Determine the (x, y) coordinate at the center of the cell enclosing the given text.  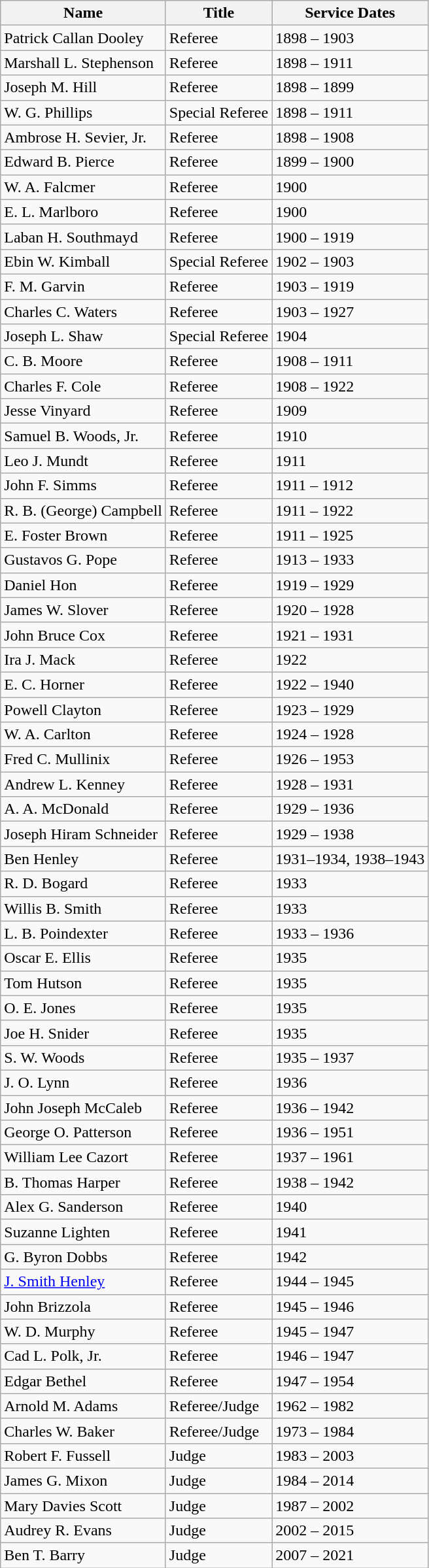
1926 – 1953 (351, 759)
1983 – 2003 (351, 1456)
1935 – 1937 (351, 1058)
1937 – 1961 (351, 1158)
Mary Davies Scott (84, 1505)
Daniel Hon (84, 585)
Tom Hutson (84, 983)
Charles W. Baker (84, 1431)
S. W. Woods (84, 1058)
1911 (351, 461)
William Lee Cazort (84, 1158)
John F. Simms (84, 486)
Robert F. Fussell (84, 1456)
1942 (351, 1257)
1909 (351, 411)
E. L. Marlboro (84, 212)
1908 – 1922 (351, 386)
Suzanne Lighten (84, 1232)
1920 – 1928 (351, 610)
1903 – 1927 (351, 312)
Service Dates (351, 13)
W. D. Murphy (84, 1331)
W. A. Carlton (84, 735)
R. D. Bogard (84, 884)
1922 (351, 659)
Willis B. Smith (84, 909)
1936 – 1951 (351, 1133)
John Bruce Cox (84, 635)
Patrick Callan Dooley (84, 38)
1933 – 1936 (351, 933)
1923 – 1929 (351, 709)
1922 – 1940 (351, 684)
1936 – 1942 (351, 1108)
Powell Clayton (84, 709)
E. Foster Brown (84, 535)
1919 – 1929 (351, 585)
George O. Patterson (84, 1133)
1898 – 1899 (351, 88)
L. B. Poindexter (84, 933)
1911 – 1912 (351, 486)
G. Byron Dobbs (84, 1257)
1898 – 1908 (351, 137)
W. G. Phillips (84, 112)
Gustavos G. Pope (84, 560)
1947 – 1954 (351, 1381)
1904 (351, 337)
1903 – 1919 (351, 286)
1929 – 1938 (351, 834)
R. B. (George) Campbell (84, 510)
Alex G. Sanderson (84, 1207)
Ira J. Mack (84, 659)
1928 – 1931 (351, 784)
W. A. Falcmer (84, 187)
1973 – 1984 (351, 1431)
1911 – 1922 (351, 510)
1944 – 1945 (351, 1282)
Leo J. Mundt (84, 461)
1946 – 1947 (351, 1356)
Laban H. Southmayd (84, 237)
Joe H. Snider (84, 1033)
Joseph Hiram Schneider (84, 834)
Joseph M. Hill (84, 88)
Jesse Vinyard (84, 411)
James W. Slover (84, 610)
Arnold M. Adams (84, 1406)
John Joseph McCaleb (84, 1108)
James G. Mixon (84, 1480)
1945 – 1947 (351, 1331)
1940 (351, 1207)
Title (218, 13)
1945 – 1946 (351, 1307)
F. M. Garvin (84, 286)
Marshall L. Stephenson (84, 63)
Andrew L. Kenney (84, 784)
John Brizzola (84, 1307)
A. A. McDonald (84, 809)
1984 – 2014 (351, 1480)
Edward B. Pierce (84, 162)
Edgar Bethel (84, 1381)
1929 – 1936 (351, 809)
1913 – 1933 (351, 560)
1921 – 1931 (351, 635)
Ben Henley (84, 859)
Samuel B. Woods, Jr. (84, 436)
B. Thomas Harper (84, 1182)
Charles F. Cole (84, 386)
1924 – 1928 (351, 735)
O. E. Jones (84, 1008)
Cad L. Polk, Jr. (84, 1356)
1911 – 1925 (351, 535)
1938 – 1942 (351, 1182)
C. B. Moore (84, 361)
1898 – 1903 (351, 38)
1931–1934, 1938–1943 (351, 859)
Name (84, 13)
1902 – 1903 (351, 261)
Joseph L. Shaw (84, 337)
1910 (351, 436)
1900 – 1919 (351, 237)
2002 – 2015 (351, 1531)
1936 (351, 1082)
2007 – 2021 (351, 1556)
Fred C. Mullinix (84, 759)
J. Smith Henley (84, 1282)
1899 – 1900 (351, 162)
J. O. Lynn (84, 1082)
1908 – 1911 (351, 361)
Charles C. Waters (84, 312)
Ben T. Barry (84, 1556)
1987 – 2002 (351, 1505)
Audrey R. Evans (84, 1531)
E. C. Horner (84, 684)
Ebin W. Kimball (84, 261)
Oscar E. Ellis (84, 958)
1941 (351, 1232)
Ambrose H. Sevier, Jr. (84, 137)
1962 – 1982 (351, 1406)
